Find where the given text appears and provide that cell's center as [x, y] coordinate. 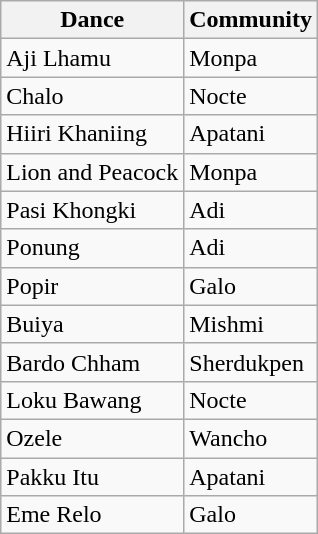
Hiiri Khaniing [92, 134]
Buiya [92, 324]
Ozele [92, 438]
Eme Relo [92, 515]
Community [251, 20]
Pakku Itu [92, 477]
Ponung [92, 248]
Lion and Peacock [92, 172]
Chalo [92, 96]
Wancho [251, 438]
Aji Lhamu [92, 58]
Bardo Chham [92, 362]
Mishmi [251, 324]
Pasi Khongki [92, 210]
Loku Bawang [92, 400]
Popir [92, 286]
Sherdukpen [251, 362]
Dance [92, 20]
